Provide the [x, y] coordinate of the cell's center where the given text is located.  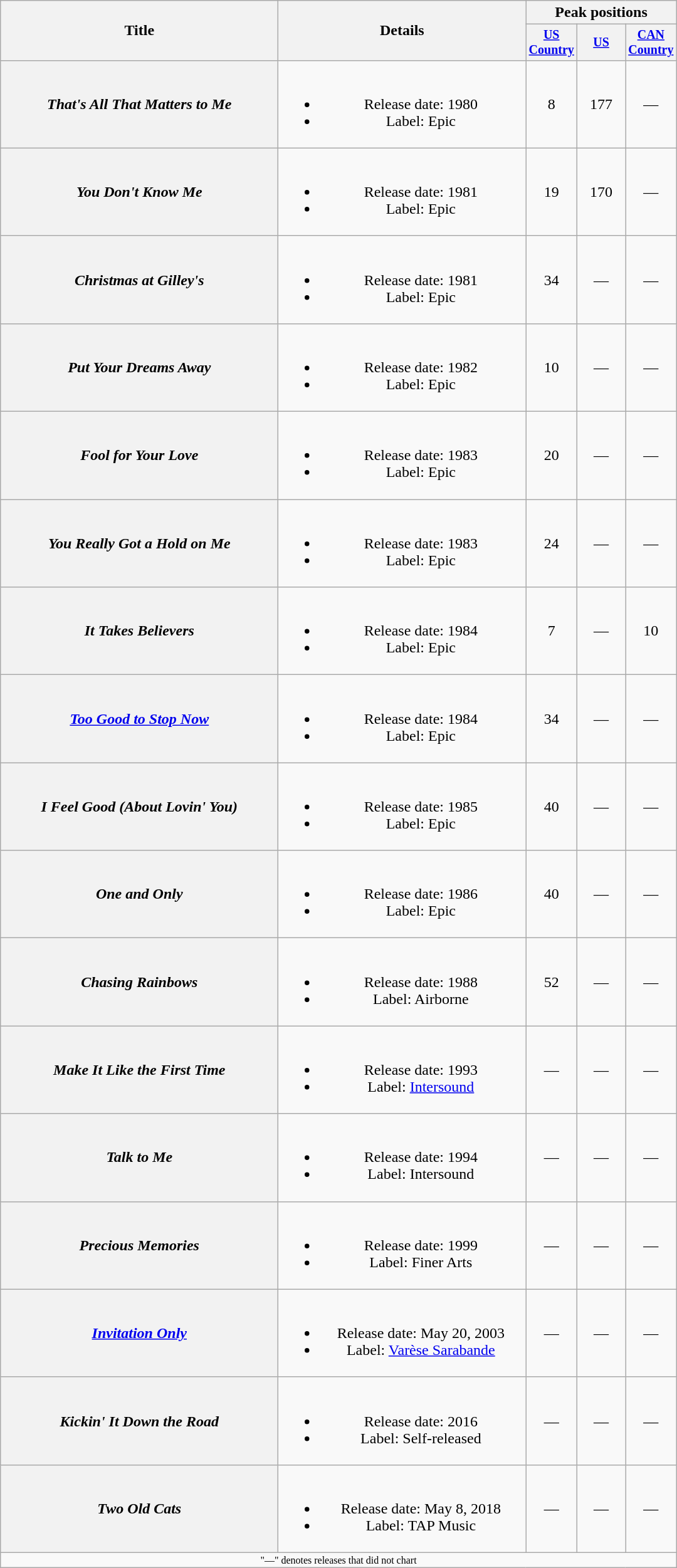
Kickin' It Down the Road [139, 1421]
Two Old Cats [139, 1508]
Fool for Your Love [139, 456]
177 [602, 104]
US Country [552, 43]
Put Your Dreams Away [139, 367]
Release date: 2016Label: Self-released [402, 1421]
Details [402, 31]
CAN Country [651, 43]
You Really Got a Hold on Me [139, 543]
Release date: 1993Label: Intersound [402, 1070]
19 [552, 192]
One and Only [139, 894]
It Takes Believers [139, 631]
Precious Memories [139, 1245]
7 [552, 631]
Release date: May 8, 2018Label: TAP Music [402, 1508]
Too Good to Stop Now [139, 719]
Release date: 1980Label: Epic [402, 104]
170 [602, 192]
Release date: 1999Label: Finer Arts [402, 1245]
I Feel Good (About Lovin' You) [139, 807]
Title [139, 31]
52 [552, 982]
20 [552, 456]
Invitation Only [139, 1333]
Release date: 1986Label: Epic [402, 894]
That's All That Matters to Me [139, 104]
Chasing Rainbows [139, 982]
Christmas at Gilley's [139, 280]
US [602, 43]
Release date: 1982Label: Epic [402, 367]
Release date: May 20, 2003Label: Varèse Sarabande [402, 1333]
Make It Like the First Time [139, 1070]
"—" denotes releases that did not chart [338, 1560]
24 [552, 543]
Talk to Me [139, 1158]
Release date: 1985Label: Epic [402, 807]
Release date: 1988Label: Airborne [402, 982]
Peak positions [601, 13]
Release date: 1994Label: Intersound [402, 1158]
You Don't Know Me [139, 192]
8 [552, 104]
